From the cell containing the given text, extract its center point as (x, y) coordinate. 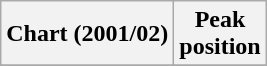
Chart (2001/02) (88, 34)
Peakposition (220, 34)
